Determine the [x, y] coordinate at the center of the cell enclosing the given text.  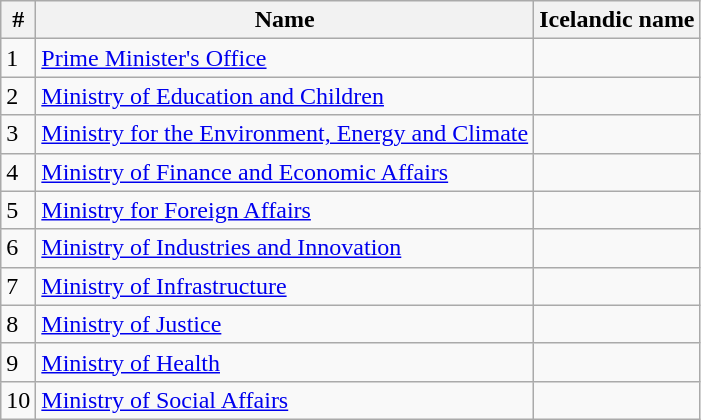
Ministry for Foreign Affairs [285, 210]
Ministry for the Environment, Energy and Climate [285, 134]
10 [18, 400]
Ministry of Social Affairs [285, 400]
Ministry of Industries and Innovation [285, 248]
Ministry of Justice [285, 324]
Icelandic name [617, 20]
# [18, 20]
Ministry of Health [285, 362]
4 [18, 172]
Ministry of Education and Children [285, 96]
5 [18, 210]
8 [18, 324]
9 [18, 362]
Ministry of Finance and Economic Affairs [285, 172]
2 [18, 96]
6 [18, 248]
Ministry of Infrastructure [285, 286]
3 [18, 134]
Prime Minister's Office [285, 58]
Name [285, 20]
1 [18, 58]
7 [18, 286]
